Pinpoint the cell where the given text exists, returning its (x, y) midpoint coordinate. 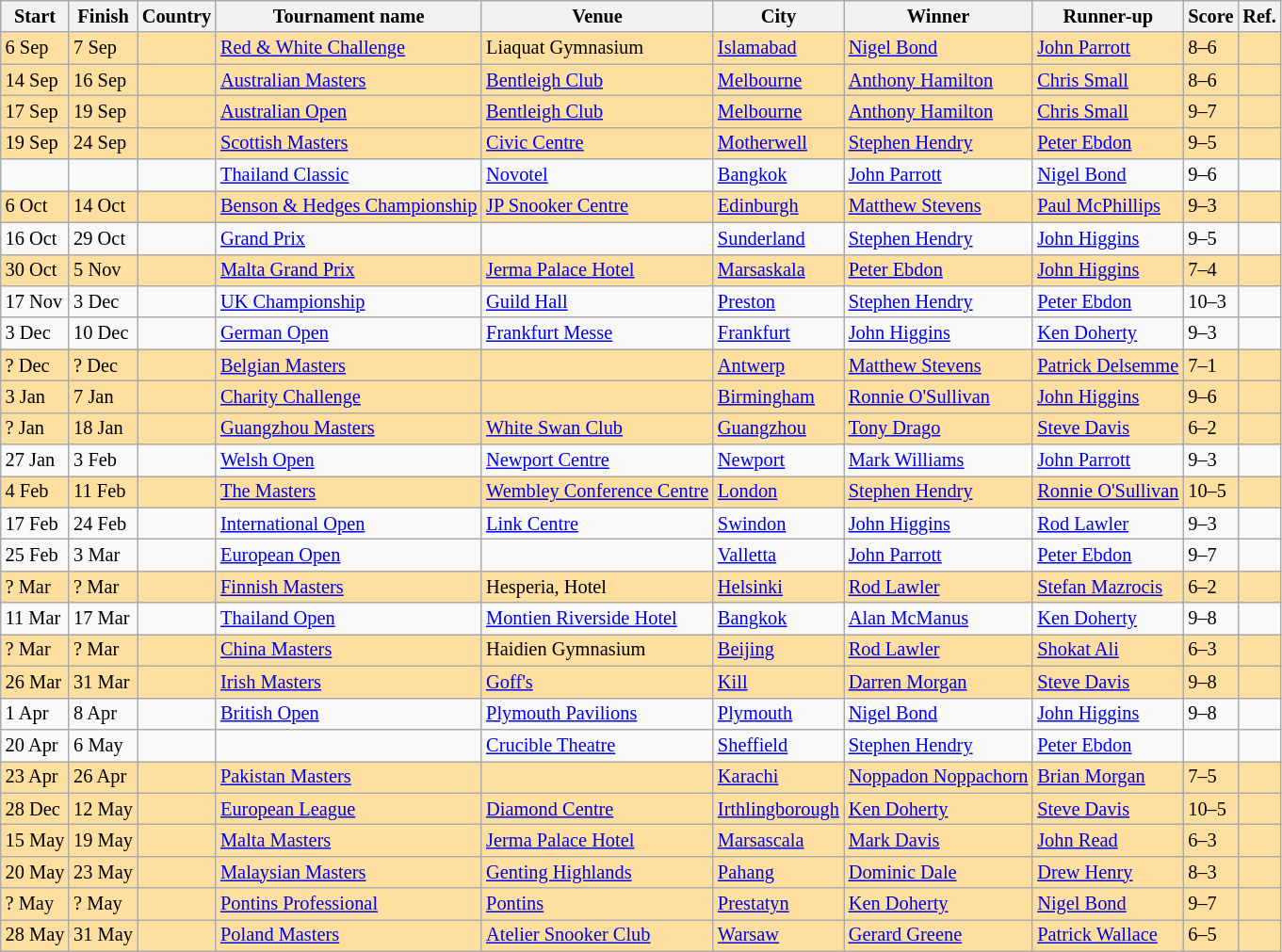
Link Centre (597, 524)
14 Oct (104, 206)
Haidien Gymnasium (597, 650)
17 Feb (36, 524)
17 Sep (36, 111)
12 May (104, 809)
18 Jan (104, 428)
30 Oct (36, 270)
Patrick Delsemme (1108, 365)
Pahang (778, 872)
Islamabad (778, 48)
European Open (349, 555)
31 Mar (104, 682)
15 May (36, 840)
Prestatyn (778, 904)
Tournament name (349, 16)
11 Feb (104, 492)
14 Sep (36, 80)
Wembley Conference Centre (597, 492)
Mark Davis (938, 840)
27 Jan (36, 460)
Poland Masters (349, 935)
Finnish Masters (349, 587)
7 Jan (104, 396)
Finish (104, 16)
Pontins (597, 904)
Sheffield (778, 745)
Paul McPhillips (1108, 206)
1 Apr (36, 714)
Stefan Mazrocis (1108, 587)
? Jan (36, 428)
26 Mar (36, 682)
Brian Morgan (1108, 777)
25 Feb (36, 555)
Red & White Challenge (349, 48)
Marsaskala (778, 270)
City (778, 16)
European League (349, 809)
Civic Centre (597, 143)
3 Mar (104, 555)
Beijing (778, 650)
Crucible Theatre (597, 745)
3 Feb (104, 460)
Liaquat Gymnasium (597, 48)
Newport (778, 460)
Drew Henry (1108, 872)
7–4 (1210, 270)
Kill (778, 682)
10–3 (1210, 301)
Darren Morgan (938, 682)
Grand Prix (349, 238)
Diamond Centre (597, 809)
Winner (938, 16)
28 May (36, 935)
Start (36, 16)
8–3 (1210, 872)
Motherwell (778, 143)
Charity Challenge (349, 396)
Hesperia, Hotel (597, 587)
23 Apr (36, 777)
Plymouth Pavilions (597, 714)
Birmingham (778, 396)
Marsascala (778, 840)
Valletta (778, 555)
Thailand Open (349, 619)
Shokat Ali (1108, 650)
Belgian Masters (349, 365)
London (778, 492)
Pontins Professional (349, 904)
Helsinki (778, 587)
JP Snooker Centre (597, 206)
19 May (104, 840)
Dominic Dale (938, 872)
Genting Highlands (597, 872)
Malaysian Masters (349, 872)
China Masters (349, 650)
Malta Masters (349, 840)
23 May (104, 872)
24 Sep (104, 143)
Scottish Masters (349, 143)
Runner-up (1108, 16)
26 Apr (104, 777)
8 Apr (104, 714)
3 Jan (36, 396)
10 Dec (104, 333)
Guangzhou (778, 428)
Novotel (597, 175)
Tony Drago (938, 428)
Atelier Snooker Club (597, 935)
Ref. (1258, 16)
Warsaw (778, 935)
Frankfurt Messe (597, 333)
Patrick Wallace (1108, 935)
7 Sep (104, 48)
Sunderland (778, 238)
German Open (349, 333)
7–1 (1210, 365)
Country (177, 16)
31 May (104, 935)
6 Sep (36, 48)
UK Championship (349, 301)
28 Dec (36, 809)
Malta Grand Prix (349, 270)
7–5 (1210, 777)
17 Mar (104, 619)
6 May (104, 745)
6–5 (1210, 935)
16 Sep (104, 80)
29 Oct (104, 238)
Alan McManus (938, 619)
Pakistan Masters (349, 777)
16 Oct (36, 238)
Gerard Greene (938, 935)
Karachi (778, 777)
Australian Masters (349, 80)
Swindon (778, 524)
Irthlingborough (778, 809)
Mark Williams (938, 460)
Guangzhou Masters (349, 428)
John Read (1108, 840)
20 Apr (36, 745)
White Swan Club (597, 428)
6 Oct (36, 206)
British Open (349, 714)
Benson & Hedges Championship (349, 206)
Frankfurt (778, 333)
Venue (597, 16)
24 Feb (104, 524)
Montien Riverside Hotel (597, 619)
Goff's (597, 682)
Plymouth (778, 714)
Preston (778, 301)
Welsh Open (349, 460)
International Open (349, 524)
4 Feb (36, 492)
11 Mar (36, 619)
17 Nov (36, 301)
Score (1210, 16)
5 Nov (104, 270)
Irish Masters (349, 682)
Edinburgh (778, 206)
The Masters (349, 492)
Noppadon Noppachorn (938, 777)
20 May (36, 872)
Australian Open (349, 111)
Newport Centre (597, 460)
Antwerp (778, 365)
Guild Hall (597, 301)
Thailand Classic (349, 175)
